Extract the [x, y] coordinate from the center of the cell holding the provided text.  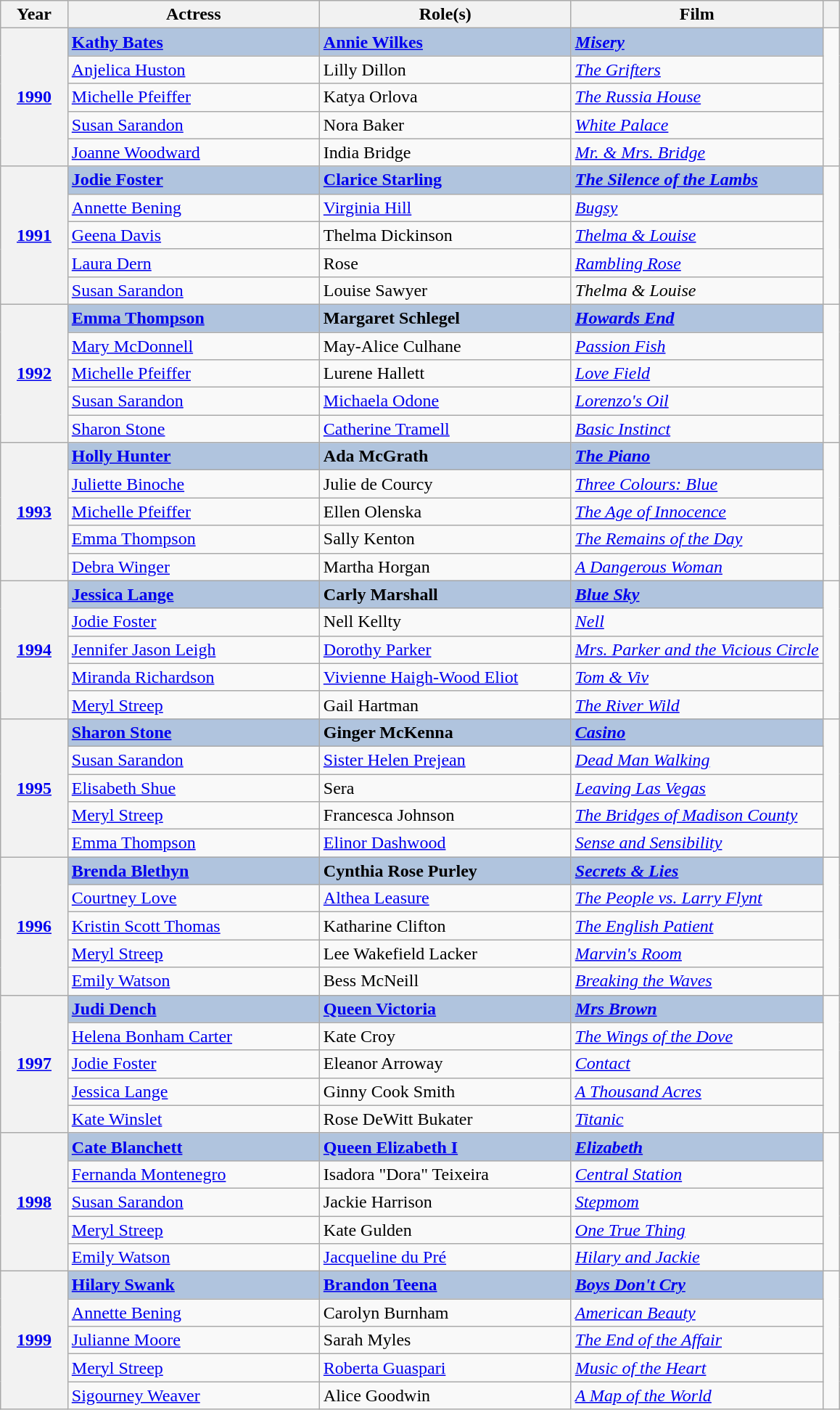
Debra Winger [193, 567]
Hilary Swank [193, 1285]
Central Station [696, 1174]
One True Thing [696, 1230]
1998 [35, 1202]
1992 [35, 373]
1999 [35, 1340]
Anjelica Huston [193, 70]
Misery [696, 42]
American Beauty [696, 1313]
Julianne Moore [193, 1340]
Gail Hartman [445, 705]
Vivienne Haigh-Wood Eliot [445, 677]
Margaret Schlegel [445, 318]
Francesca Johnson [445, 816]
Tom & Viv [696, 677]
A Dangerous Woman [696, 567]
Elinor Dashwood [445, 843]
The River Wild [696, 705]
Juliette Binoche [193, 484]
Rose DeWitt Bukater [445, 1119]
Boys Don't Cry [696, 1285]
A Thousand Acres [696, 1091]
Miranda Richardson [193, 677]
Althea Leasure [445, 898]
Eleanor Arroway [445, 1064]
The Bridges of Madison County [696, 816]
Nell Kellty [445, 622]
Clarice Starling [445, 180]
Martha Horgan [445, 567]
Marvin's Room [696, 954]
Catherine Tramell [445, 429]
Isadora "Dora" Teixeira [445, 1174]
The English Patient [696, 926]
Holly Hunter [193, 456]
Kathy Bates [193, 42]
Sera [445, 787]
A Map of the World [696, 1395]
Kristin Scott Thomas [193, 926]
Sigourney Weaver [193, 1395]
Mary McDonnell [193, 346]
Rose [445, 263]
Jennifer Jason Leigh [193, 649]
Alice Goodwin [445, 1395]
Carly Marshall [445, 594]
Jacqueline du Pré [445, 1258]
Titanic [696, 1119]
Sister Helen Prejean [445, 760]
Cynthia Rose Purley [445, 871]
1996 [35, 926]
Ginny Cook Smith [445, 1091]
Love Field [696, 374]
May-Alice Culhane [445, 346]
Lurene Hallett [445, 374]
Cate Blanchett [193, 1147]
Lilly Dillon [445, 70]
Mrs Brown [696, 1009]
The End of the Affair [696, 1340]
Nora Baker [445, 125]
Judi Dench [193, 1009]
1991 [35, 235]
Katya Orlova [445, 97]
Blue Sky [696, 594]
Music of the Heart [696, 1368]
Fernanda Montenegro [193, 1174]
Elizabeth [696, 1147]
Ellen Olenska [445, 512]
Dorothy Parker [445, 649]
The Silence of the Lambs [696, 180]
The Piano [696, 456]
Breaking the Waves [696, 981]
Geena Davis [193, 235]
1990 [35, 97]
Sarah Myles [445, 1340]
Secrets & Lies [696, 871]
Jackie Harrison [445, 1202]
Casino [696, 732]
Annie Wilkes [445, 42]
Film [696, 15]
Sense and Sensibility [696, 843]
1994 [35, 649]
The Age of Innocence [696, 512]
Thelma Dickinson [445, 235]
Nell [696, 622]
Julie de Courcy [445, 484]
Louise Sawyer [445, 290]
Katharine Clifton [445, 926]
Mr. & Mrs. Bridge [696, 152]
Ada McGrath [445, 456]
Passion Fish [696, 346]
The Grifters [696, 70]
Kate Croy [445, 1036]
Queen Victoria [445, 1009]
Kate Gulden [445, 1230]
The Russia House [696, 97]
Year [35, 15]
Lee Wakefield Lacker [445, 954]
Dead Man Walking [696, 760]
Helena Bonham Carter [193, 1036]
Elisabeth Shue [193, 787]
Roberta Guaspari [445, 1368]
Virginia Hill [445, 208]
The Wings of the Dove [696, 1036]
Michaela Odone [445, 401]
Kate Winslet [193, 1119]
Carolyn Burnham [445, 1313]
Laura Dern [193, 263]
Stepmom [696, 1202]
The People vs. Larry Flynt [696, 898]
Basic Instinct [696, 429]
Mrs. Parker and the Vicious Circle [696, 649]
Hilary and Jackie [696, 1258]
Courtney Love [193, 898]
Sally Kenton [445, 539]
Role(s) [445, 15]
White Palace [696, 125]
Ginger McKenna [445, 732]
1993 [35, 512]
Actress [193, 15]
The Remains of the Day [696, 539]
India Bridge [445, 152]
Contact [696, 1064]
Bugsy [696, 208]
Brenda Blethyn [193, 871]
Rambling Rose [696, 263]
Lorenzo's Oil [696, 401]
Leaving Las Vegas [696, 787]
Three Colours: Blue [696, 484]
1997 [35, 1064]
Howards End [696, 318]
Brandon Teena [445, 1285]
1995 [35, 787]
Joanne Woodward [193, 152]
Bess McNeill [445, 981]
Queen Elizabeth I [445, 1147]
